From the cell containing the given text, extract its center point as [x, y] coordinate. 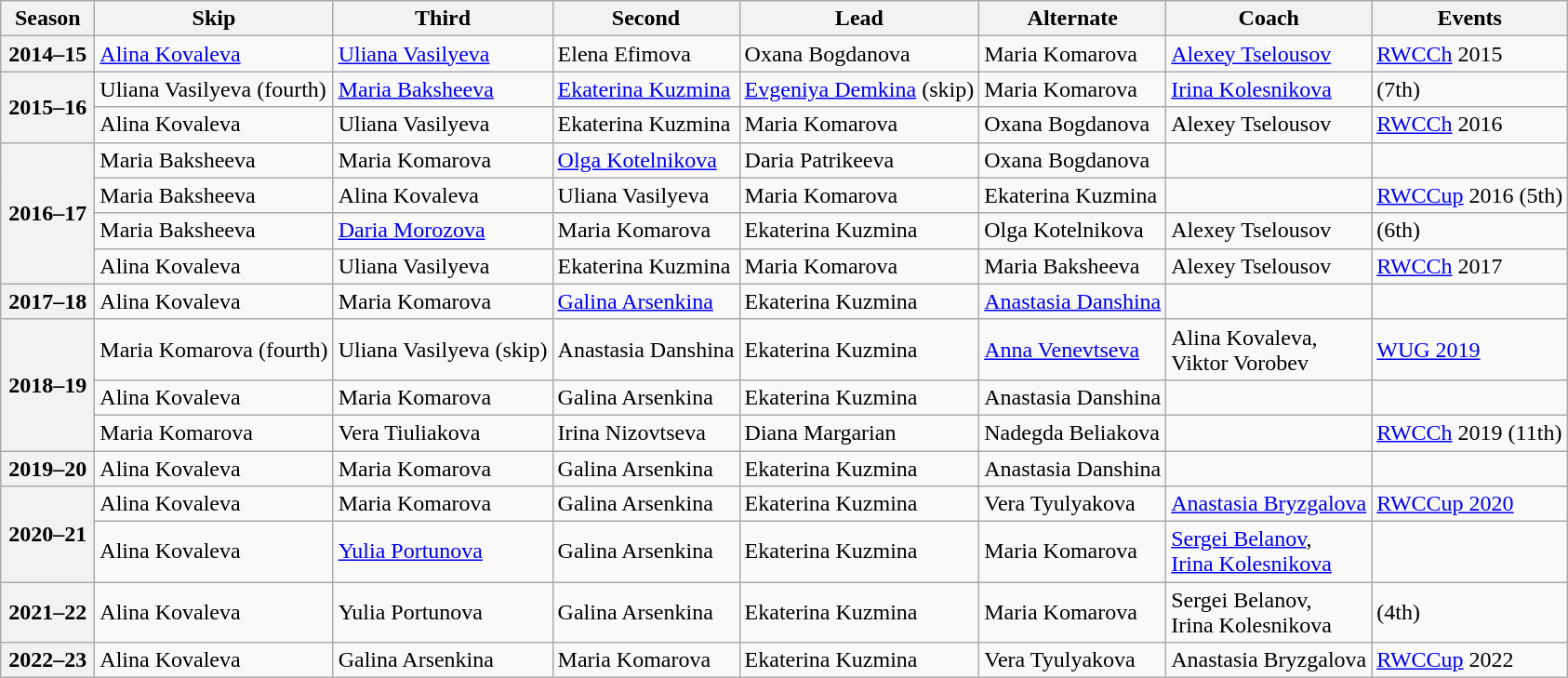
RWCCup 2016 (5th) [1469, 195]
Anna Venevtseva [1073, 350]
RWCCh 2019 (11th) [1469, 432]
RWCCh 2016 [1469, 125]
Maria Komarova (fourth) [214, 350]
RWCCh 2015 [1469, 54]
Irina Kolesnikova [1269, 89]
2021–22 [48, 612]
RWCCup 2020 [1469, 504]
2014–15 [48, 54]
2019–20 [48, 468]
2017–18 [48, 301]
Elena Efimova [645, 54]
RWCCh 2017 [1469, 266]
Evgeniya Demkina (skip) [859, 89]
(6th) [1469, 231]
Skip [214, 19]
WUG 2019 [1469, 350]
2015–16 [48, 107]
RWCCup 2022 [1469, 660]
Lead [859, 19]
Nadegda Beliakova [1073, 432]
Diana Margarian [859, 432]
Alternate [1073, 19]
Daria Morozova [443, 231]
Uliana Vasilyeva (skip) [443, 350]
2020–21 [48, 534]
2022–23 [48, 660]
(7th) [1469, 89]
Daria Patrikeeva [859, 160]
(4th) [1469, 612]
Irina Nizovtseva [645, 432]
Coach [1269, 19]
Third [443, 19]
Alina Kovaleva,Viktor Vorobev [1269, 350]
2016–17 [48, 213]
Second [645, 19]
2018–19 [48, 385]
Vera Tiuliakova [443, 432]
Season [48, 19]
Uliana Vasilyeva (fourth) [214, 89]
Events [1469, 19]
